Capture the cell that displays the provided text and extract its (x, y) central coordinate. 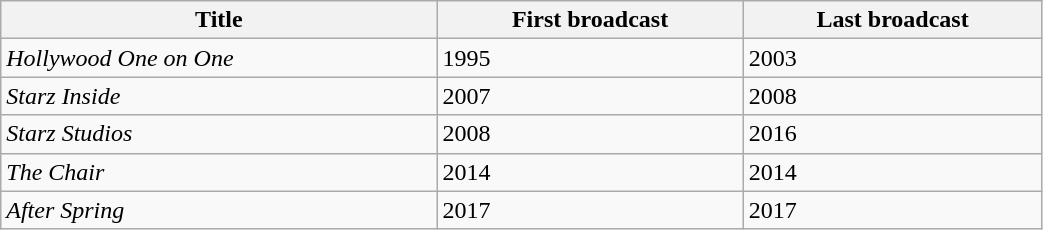
Hollywood One on One (219, 58)
2007 (590, 96)
First broadcast (590, 20)
Last broadcast (892, 20)
The Chair (219, 172)
Title (219, 20)
2016 (892, 134)
2003 (892, 58)
1995 (590, 58)
After Spring (219, 210)
Starz Inside (219, 96)
Starz Studios (219, 134)
